Search for the cell housing the specified text and yield its [X, Y] center coordinate. 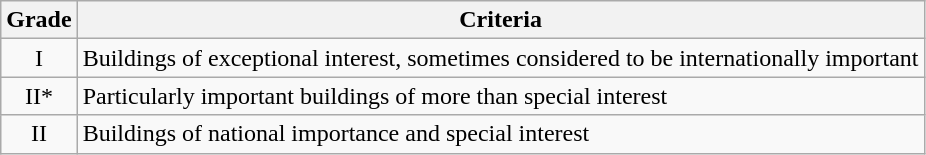
Criteria [500, 20]
Buildings of national importance and special interest [500, 134]
Buildings of exceptional interest, sometimes considered to be internationally important [500, 58]
I [39, 58]
II* [39, 96]
Particularly important buildings of more than special interest [500, 96]
II [39, 134]
Grade [39, 20]
